Output the (x, y) coordinate of the center of the cell containing the given text.  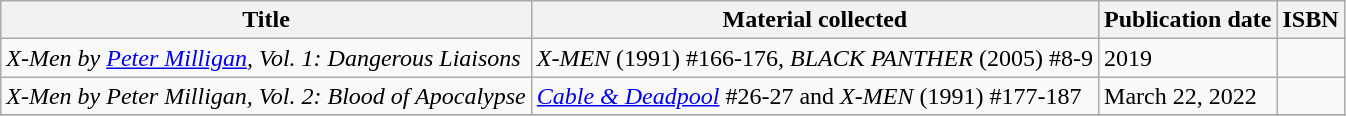
Title (266, 20)
Material collected (814, 20)
Cable & Deadpool #26-27 and X-MEN (1991) #177-187 (814, 96)
X-Men by Peter Milligan, Vol. 1: Dangerous Liaisons (266, 58)
March 22, 2022 (1188, 96)
Publication date (1188, 20)
X-MEN (1991) #166-176, BLACK PANTHER (2005) #8-9 (814, 58)
ISBN (1310, 20)
X-Men by Peter Milligan, Vol. 2: Blood of Apocalypse (266, 96)
2019 (1188, 58)
